From the cell containing the given text, extract its center point as [x, y] coordinate. 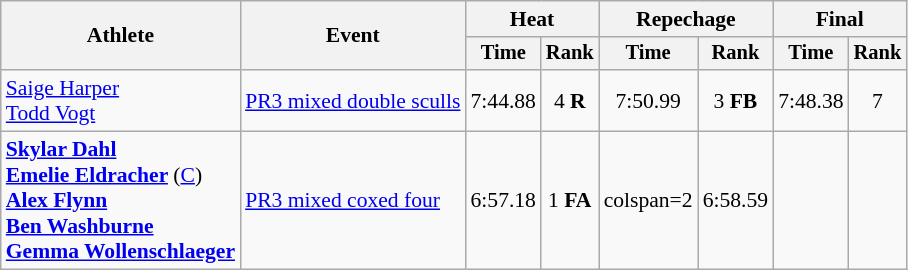
Saige HarperTodd Vogt [120, 100]
Repechage [686, 19]
6:58.59 [736, 201]
7:44.88 [502, 100]
7:48.38 [810, 100]
6:57.18 [502, 201]
7 [878, 100]
Skylar DahlEmelie Eldracher (C)Alex FlynnBen WashburneGemma Wollenschlaeger [120, 201]
PR3 mixed coxed four [352, 201]
colspan=2 [648, 201]
7:50.99 [648, 100]
Final [840, 19]
3 FB [736, 100]
1 FA [570, 201]
Heat [532, 19]
4 R [570, 100]
PR3 mixed double sculls [352, 100]
Athlete [120, 36]
Event [352, 36]
